Capture the cell that displays the provided text and extract its (X, Y) central coordinate. 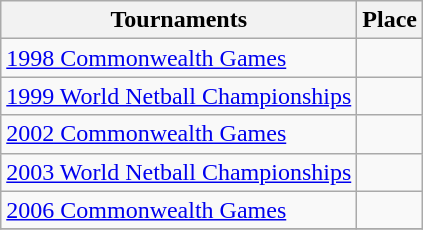
1999 World Netball Championships (179, 96)
Tournaments (179, 20)
2003 World Netball Championships (179, 172)
Place (390, 20)
2006 Commonwealth Games (179, 210)
1998 Commonwealth Games (179, 58)
2002 Commonwealth Games (179, 134)
